Locate the cell with the specified text and output its (x, y) center coordinate. 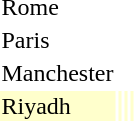
Manchester (58, 73)
Riyadh (58, 106)
Paris (58, 40)
